Find where the given text appears and provide that cell's center as (X, Y) coordinate. 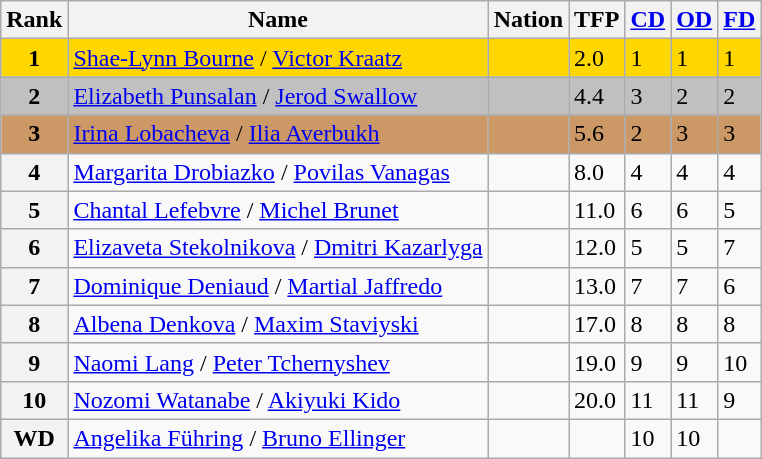
FD (740, 20)
Chantal Lefebvre / Michel Brunet (278, 210)
13.0 (597, 286)
Elizabeth Punsalan / Jerod Swallow (278, 96)
OD (694, 20)
Rank (34, 20)
5.6 (597, 134)
12.0 (597, 248)
WD (34, 438)
19.0 (597, 362)
Naomi Lang / Peter Tchernyshev (278, 362)
Dominique Deniaud / Martial Jaffredo (278, 286)
Name (278, 20)
8.0 (597, 172)
20.0 (597, 400)
17.0 (597, 324)
11.0 (597, 210)
2.0 (597, 58)
Nozomi Watanabe / Akiyuki Kido (278, 400)
Shae-Lynn Bourne / Victor Kraatz (278, 58)
Margarita Drobiazko / Povilas Vanagas (278, 172)
Irina Lobacheva / Ilia Averbukh (278, 134)
4.4 (597, 96)
CD (648, 20)
Elizaveta Stekolnikova / Dmitri Kazarlyga (278, 248)
Nation (528, 20)
Albena Denkova / Maxim Staviyski (278, 324)
TFP (597, 20)
Angelika Führing / Bruno Ellinger (278, 438)
